Determine the [x, y] coordinate at the center of the cell enclosing the given text.  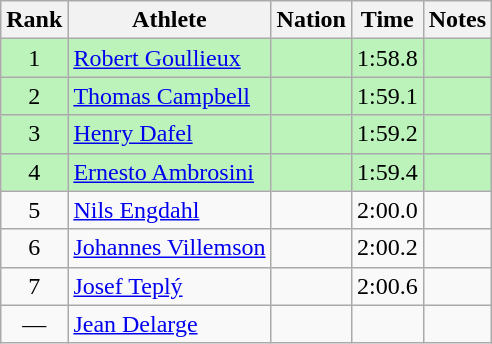
— [34, 324]
Josef Teplý [170, 286]
4 [34, 172]
2:00.2 [387, 248]
2:00.6 [387, 286]
1 [34, 58]
2 [34, 96]
5 [34, 210]
1:58.8 [387, 58]
Jean Delarge [170, 324]
1:59.4 [387, 172]
Notes [457, 20]
Johannes Villemson [170, 248]
Thomas Campbell [170, 96]
6 [34, 248]
Rank [34, 20]
1:59.2 [387, 134]
Ernesto Ambrosini [170, 172]
Nils Engdahl [170, 210]
Time [387, 20]
7 [34, 286]
1:59.1 [387, 96]
Nation [311, 20]
Robert Goullieux [170, 58]
Henry Dafel [170, 134]
Athlete [170, 20]
2:00.0 [387, 210]
3 [34, 134]
